Identify which cell holds the provided text, then report its [x, y] central coordinate. 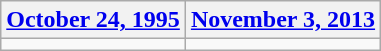
October 24, 1995 [94, 20]
November 3, 2013 [282, 20]
